Determine the (x, y) coordinate at the center of the cell enclosing the given text.  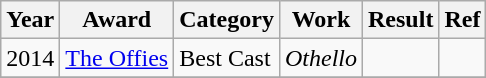
Best Cast (227, 58)
Ref (462, 20)
Result (401, 20)
Othello (320, 58)
Work (320, 20)
The Offies (117, 58)
Category (227, 20)
2014 (30, 58)
Award (117, 20)
Year (30, 20)
